Detect which cell encompasses the target text, then output its [X, Y] center coordinate. 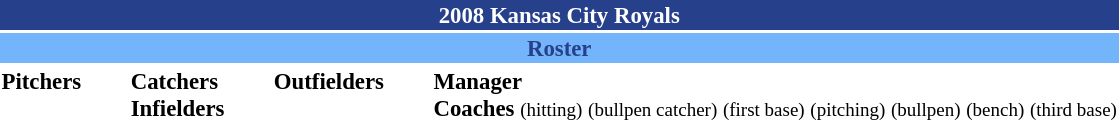
2008 Kansas City Royals [559, 15]
Roster [559, 48]
